Find where the given text appears and provide that cell's center as [x, y] coordinate. 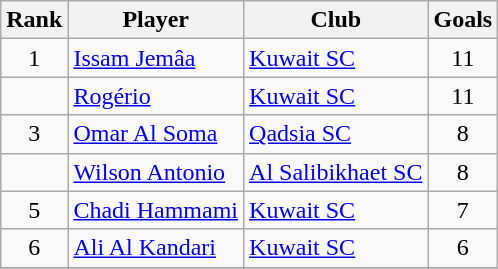
Omar Al Soma [156, 134]
Al Salibikhaet SC [336, 172]
Rogério [156, 96]
Rank [34, 20]
Club [336, 20]
Qadsia SC [336, 134]
Chadi Hammami [156, 210]
1 [34, 58]
7 [463, 210]
Goals [463, 20]
Wilson Antonio [156, 172]
5 [34, 210]
Issam Jemâa [156, 58]
Player [156, 20]
3 [34, 134]
Ali Al Kandari [156, 248]
